From the cell containing the given text, extract its center point as [x, y] coordinate. 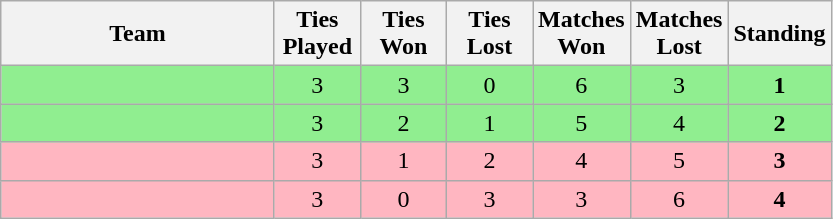
Ties Played [317, 34]
Matches Won [581, 34]
Ties Won [403, 34]
Team [138, 34]
Standing [780, 34]
Ties Lost [489, 34]
Matches Lost [679, 34]
